Extract the [x, y] coordinate from the center of the cell holding the provided text.  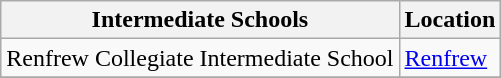
Renfrew Collegiate Intermediate School [200, 58]
Location [450, 20]
Intermediate Schools [200, 20]
Renfrew [450, 58]
